Determine the [X, Y] coordinate at the center of the cell enclosing the given text.  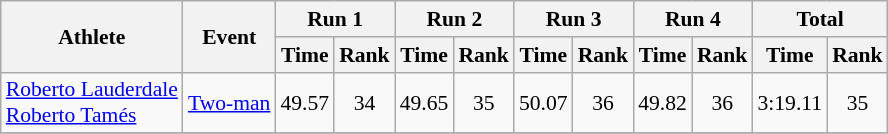
Run 2 [454, 19]
49.65 [424, 102]
Event [230, 36]
Run 1 [334, 19]
49.57 [304, 102]
Run 3 [574, 19]
49.82 [662, 102]
Roberto LauderdaleRoberto Tamés [92, 102]
Two-man [230, 102]
34 [364, 102]
Total [820, 19]
Athlete [92, 36]
3:19.11 [790, 102]
Run 4 [692, 19]
50.07 [544, 102]
